Pinpoint the cell where the given text exists, returning its [x, y] midpoint coordinate. 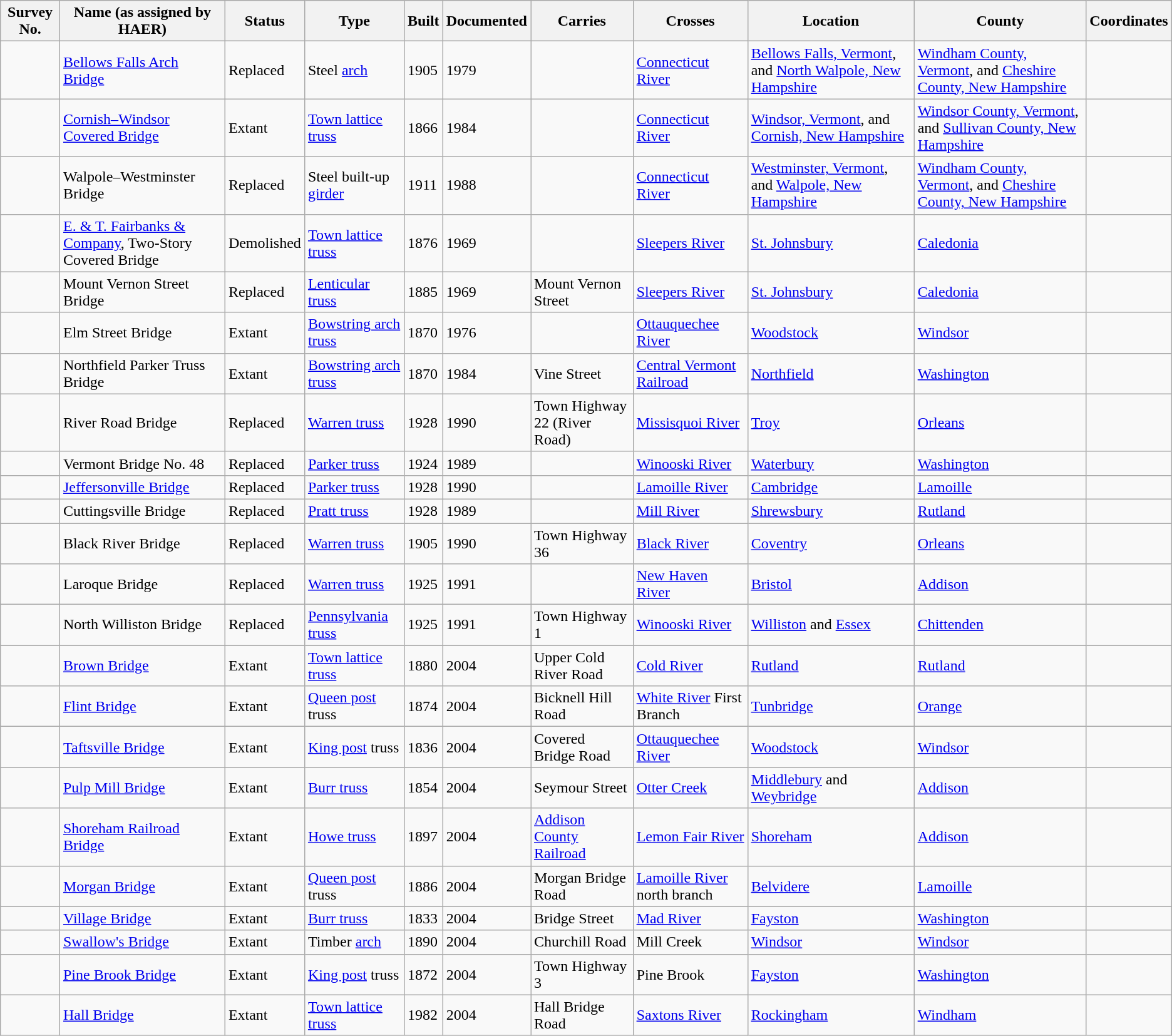
Town Highway 3 [582, 974]
1836 [423, 747]
Timber arch [354, 942]
North Williston Bridge [142, 625]
Mill Creek [690, 942]
Vermont Bridge No. 48 [142, 463]
River Road Bridge [142, 423]
Bicknell Hill Road [582, 706]
1854 [423, 787]
1866 [423, 128]
Seymour Street [582, 787]
Shoreham [831, 837]
1976 [486, 333]
Hall Bridge Road [582, 1015]
Missisquoi River [690, 423]
Orange [1000, 706]
Vine Street [582, 373]
Survey No. [30, 21]
Morgan Bridge Road [582, 886]
Coordinates [1129, 21]
Pulp Mill Bridge [142, 787]
Mount Vernon Street [582, 292]
Lenticular truss [354, 292]
Williston and Essex [831, 625]
Cuttingsville Bridge [142, 511]
Rockingham [831, 1015]
Crosses [690, 21]
Coventry [831, 543]
Belvidere [831, 886]
Swallow's Bridge [142, 942]
Pennsylvania truss [354, 625]
1897 [423, 837]
County [1000, 21]
Town Highway 36 [582, 543]
Windsor, Vermont, and Cornish, New Hampshire [831, 128]
Type [354, 21]
1885 [423, 292]
Windham [1000, 1015]
Pine Brook [690, 974]
Laroque Bridge [142, 585]
Addison County Railroad [582, 837]
Saxtons River [690, 1015]
Shoreham Railroad Bridge [142, 837]
1911 [423, 185]
Cornish–Windsor Covered Bridge [142, 128]
Village Bridge [142, 918]
1979 [486, 70]
Chittenden [1000, 625]
White River First Branch [690, 706]
1982 [423, 1015]
Middlebury and Weybridge [831, 787]
Northfield [831, 373]
1880 [423, 666]
Jeffersonville Bridge [142, 487]
Lemon Fair River [690, 837]
Demolished [264, 243]
Steel built-up girder [354, 185]
Tunbridge [831, 706]
Troy [831, 423]
Waterbury [831, 463]
Cambridge [831, 487]
1874 [423, 706]
Flint Bridge [142, 706]
Bellows Falls, Vermont, and North Walpole, New Hampshire [831, 70]
Central Vermont Railroad [690, 373]
Status [264, 21]
Mad River [690, 918]
New Haven River [690, 585]
Northfield Parker Truss Bridge [142, 373]
Lamoille River north branch [690, 886]
Westminster, Vermont, and Walpole, New Hampshire [831, 185]
Otter Creek [690, 787]
Documented [486, 21]
Built [423, 21]
1833 [423, 918]
E. & T. Fairbanks & Company, Two-Story Covered Bridge [142, 243]
Cold River [690, 666]
Covered Bridge Road [582, 747]
1988 [486, 185]
Bridge Street [582, 918]
Hall Bridge [142, 1015]
Bristol [831, 585]
Mount Vernon Street Bridge [142, 292]
1886 [423, 886]
Elm Street Bridge [142, 333]
Bellows Falls Arch Bridge [142, 70]
Mill River [690, 511]
Shrewsbury [831, 511]
Pratt truss [354, 511]
Location [831, 21]
Upper Cold River Road [582, 666]
Carries [582, 21]
Steel arch [354, 70]
Black River [690, 543]
Brown Bridge [142, 666]
Taftsville Bridge [142, 747]
Town Highway 1 [582, 625]
Black River Bridge [142, 543]
1890 [423, 942]
Churchill Road [582, 942]
Morgan Bridge [142, 886]
1872 [423, 974]
1924 [423, 463]
Windsor County, Vermont, and Sullivan County, New Hampshire [1000, 128]
Howe truss [354, 837]
1876 [423, 243]
Pine Brook Bridge [142, 974]
Walpole–Westminster Bridge [142, 185]
Name (as assigned by HAER) [142, 21]
Town Highway 22 (River Road) [582, 423]
Lamoille River [690, 487]
